Return (X, Y) of the center of cell containing provided text 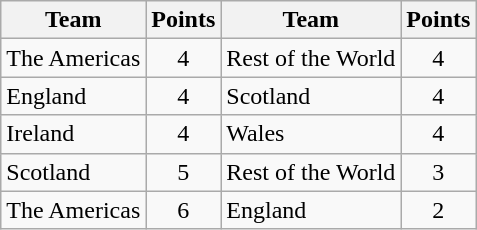
6 (184, 210)
3 (438, 172)
Wales (311, 134)
Ireland (74, 134)
2 (438, 210)
5 (184, 172)
